Search for the cell housing the specified text and yield its [X, Y] center coordinate. 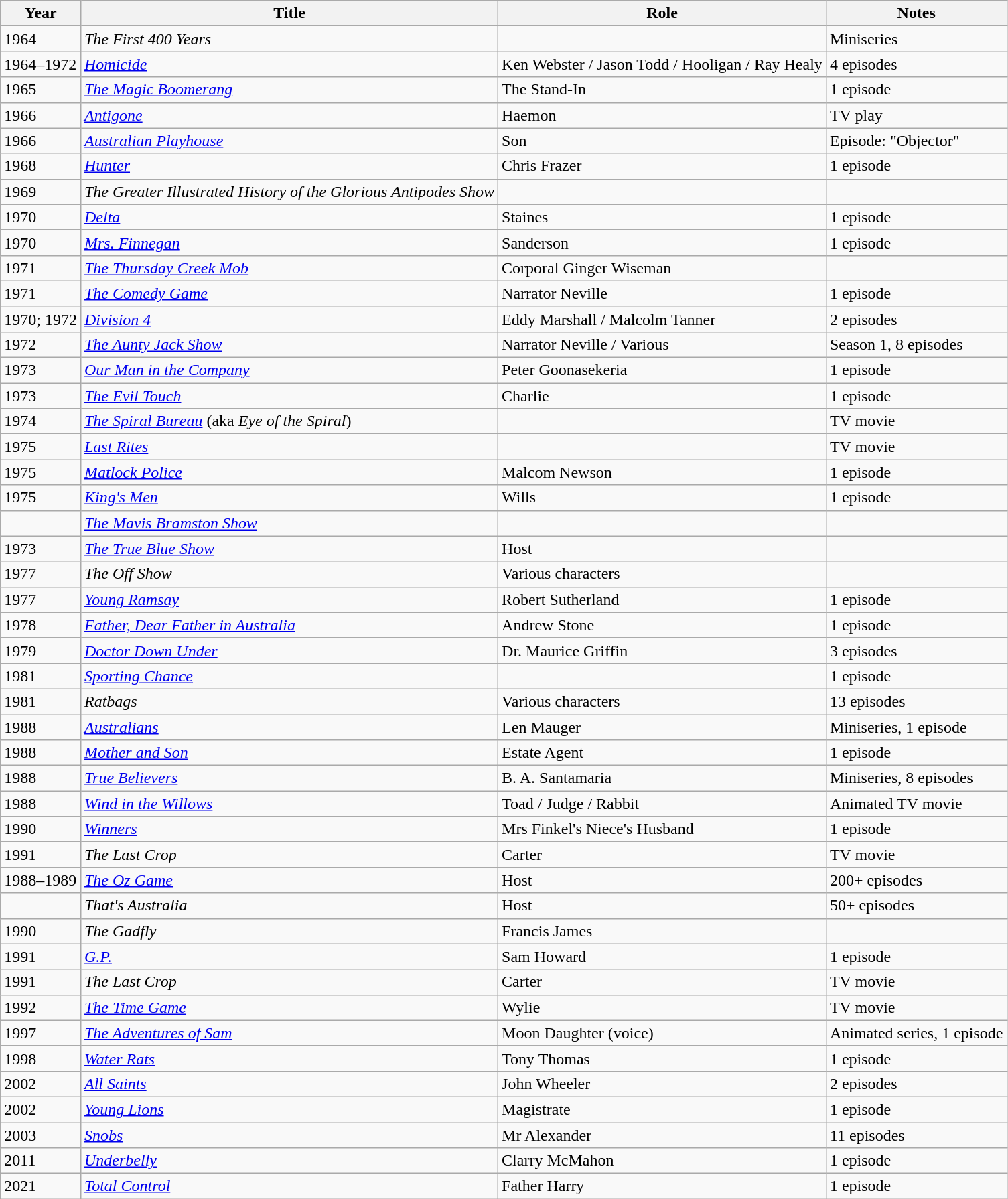
Son [662, 141]
Narrator Neville [662, 293]
Animated TV movie [916, 804]
G.P. [289, 957]
Sporting Chance [289, 676]
True Believers [289, 778]
1998 [41, 1058]
All Saints [289, 1084]
1964–1972 [41, 64]
The Stand-In [662, 90]
The Mavis Bramston Show [289, 523]
Wind in the Willows [289, 804]
11 episodes [916, 1135]
Ken Webster / Jason Todd / Hooligan / Ray Healy [662, 64]
1979 [41, 650]
The Evil Touch [289, 396]
Last Rites [289, 447]
Father, Dear Father in Australia [289, 625]
Miniseries [916, 39]
Animated series, 1 episode [916, 1033]
The Aunty Jack Show [289, 345]
Role [662, 13]
Len Mauger [662, 727]
3 episodes [916, 650]
Total Control [289, 1186]
1997 [41, 1033]
TV play [916, 115]
Chris Frazer [662, 166]
Tony Thomas [662, 1058]
Our Man in the Company [289, 370]
The Thursday Creek Mob [289, 268]
Title [289, 13]
Father Harry [662, 1186]
1969 [41, 192]
Matlock Police [289, 472]
That's Australia [289, 906]
Sam Howard [662, 957]
Francis James [662, 931]
Staines [662, 217]
1968 [41, 166]
Snobs [289, 1135]
Dr. Maurice Griffin [662, 650]
Antigone [289, 115]
Episode: "Objector" [916, 141]
Winners [289, 829]
Magistrate [662, 1109]
1965 [41, 90]
200+ episodes [916, 880]
1988–1989 [41, 880]
Corporal Ginger Wiseman [662, 268]
Charlie [662, 396]
Year [41, 13]
Water Rats [289, 1058]
Division 4 [289, 320]
Mr Alexander [662, 1135]
Miniseries, 1 episode [916, 727]
Robert Sutherland [662, 599]
The True Blue Show [289, 549]
1972 [41, 345]
Clarry McMahon [662, 1161]
Hunter [289, 166]
Haemon [662, 115]
Estate Agent [662, 753]
1978 [41, 625]
Ratbags [289, 701]
The First 400 Years [289, 39]
1964 [41, 39]
Andrew Stone [662, 625]
Homicide [289, 64]
Mother and Son [289, 753]
Young Lions [289, 1109]
Mrs Finkel's Niece's Husband [662, 829]
King's Men [289, 498]
The Comedy Game [289, 293]
The Time Game [289, 1007]
1974 [41, 421]
1970; 1972 [41, 320]
Doctor Down Under [289, 650]
Eddy Marshall / Malcolm Tanner [662, 320]
Toad / Judge / Rabbit [662, 804]
Australians [289, 727]
Sanderson [662, 242]
Delta [289, 217]
The Gadfly [289, 931]
2021 [41, 1186]
The Magic Boomerang [289, 90]
Wylie [662, 1007]
Australian Playhouse [289, 141]
Notes [916, 13]
4 episodes [916, 64]
Season 1, 8 episodes [916, 345]
2011 [41, 1161]
The Off Show [289, 574]
Wills [662, 498]
50+ episodes [916, 906]
The Greater Illustrated History of the Glorious Antipodes Show [289, 192]
13 episodes [916, 701]
1992 [41, 1007]
Moon Daughter (voice) [662, 1033]
The Oz Game [289, 880]
2003 [41, 1135]
Narrator Neville / Various [662, 345]
Peter Goonasekeria [662, 370]
Miniseries, 8 episodes [916, 778]
Underbelly [289, 1161]
The Spiral Bureau (aka Eye of the Spiral) [289, 421]
Young Ramsay [289, 599]
The Adventures of Sam [289, 1033]
B. A. Santamaria [662, 778]
John Wheeler [662, 1084]
Mrs. Finnegan [289, 242]
Malcom Newson [662, 472]
